Pinpoint the cell where the given text exists, returning its [X, Y] midpoint coordinate. 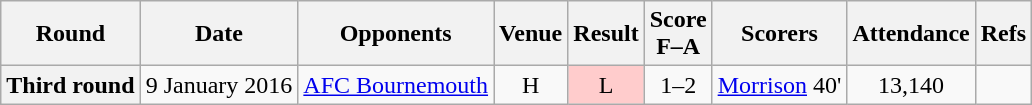
9 January 2016 [219, 85]
Venue [531, 34]
Attendance [911, 34]
H [531, 85]
Scorers [780, 34]
Result [606, 34]
Morrison 40' [780, 85]
1–2 [678, 85]
ScoreF–A [678, 34]
Round [70, 34]
Third round [70, 85]
Refs [1003, 34]
AFC Bournemouth [396, 85]
Date [219, 34]
13,140 [911, 85]
L [606, 85]
Opponents [396, 34]
